For the text-containing cell, return its midpoint in (X, Y) coordinate format. 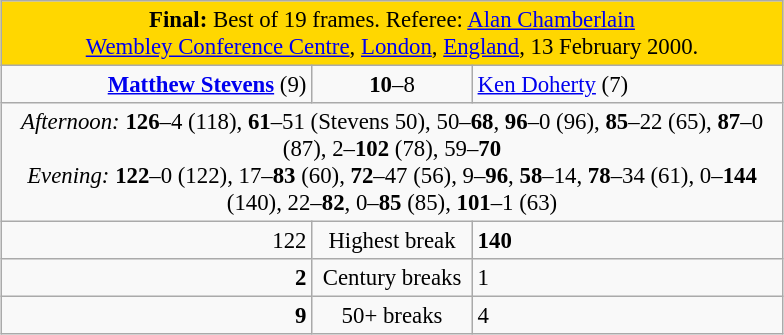
Century breaks (392, 278)
140 (628, 241)
Final: Best of 19 frames. Referee: Alan Chamberlain Wembley Conference Centre, London, England, 13 February 2000. (392, 34)
Matthew Stevens (9) (156, 85)
1 (628, 278)
50+ breaks (392, 316)
122 (156, 241)
Highest break (392, 241)
Ken Doherty (7) (628, 85)
10–8 (392, 85)
9 (156, 316)
4 (628, 316)
2 (156, 278)
